Pinpoint the cell where the given text exists, returning its (x, y) midpoint coordinate. 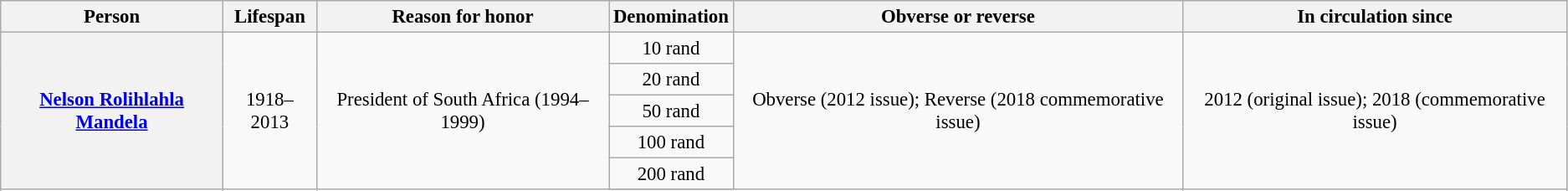
Lifespan (269, 17)
1918–2013 (269, 111)
Denomination (671, 17)
In circulation since (1376, 17)
Obverse or reverse (957, 17)
Person (112, 17)
Nelson Rolihlahla Mandela (112, 111)
2012 (original issue); 2018 (commemorative issue) (1376, 111)
200 rand (671, 174)
Reason for honor (462, 17)
100 rand (671, 142)
10 rand (671, 49)
50 rand (671, 111)
20 rand (671, 80)
Obverse (2012 issue); Reverse (2018 commemorative issue) (957, 111)
President of South Africa (1994–1999) (462, 111)
